Identify which cell holds the provided text, then report its [x, y] central coordinate. 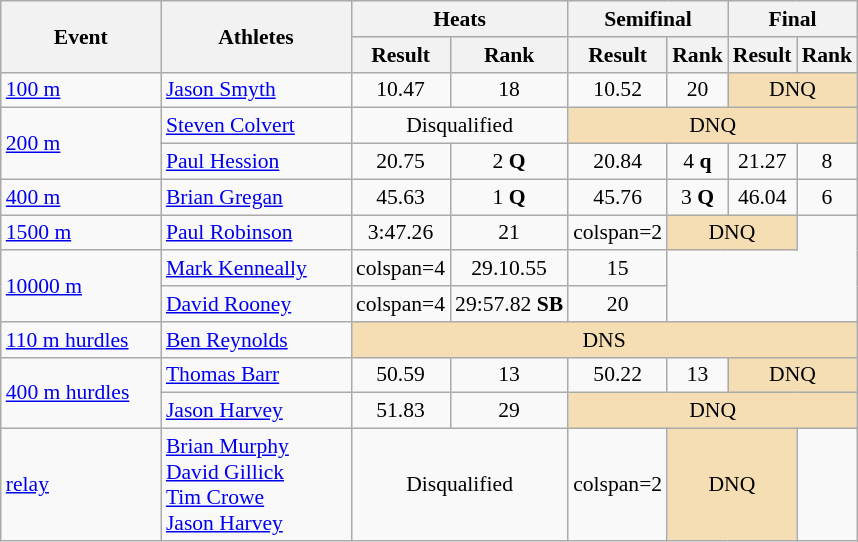
400 m [81, 197]
50.59 [400, 375]
400 m hurdles [81, 392]
Steven Colvert [256, 126]
100 m [81, 90]
3:47.26 [400, 233]
Event [81, 36]
Jason Harvey [256, 411]
2 Q [509, 162]
4 q [698, 162]
45.63 [400, 197]
Paul Robinson [256, 233]
3 Q [698, 197]
Final [792, 19]
1 Q [509, 197]
Brian Gregan [256, 197]
Semifinal [648, 19]
51.83 [400, 411]
David Rooney [256, 304]
10.47 [400, 90]
Ben Reynolds [256, 340]
DNS [604, 340]
200 m [81, 144]
1500 m [81, 233]
Mark Kenneally [256, 269]
29:57.82 SB [509, 304]
50.22 [618, 375]
relay [81, 485]
Thomas Barr [256, 375]
29.10.55 [509, 269]
Heats [460, 19]
Athletes [256, 36]
Jason Smyth [256, 90]
Brian MurphyDavid GillickTim CroweJason Harvey [256, 485]
46.04 [762, 197]
8 [828, 162]
10000 m [81, 286]
15 [618, 269]
21.27 [762, 162]
6 [828, 197]
20.75 [400, 162]
Paul Hession [256, 162]
21 [509, 233]
45.76 [618, 197]
10.52 [618, 90]
18 [509, 90]
110 m hurdles [81, 340]
29 [509, 411]
20.84 [618, 162]
